Identify which cell holds the provided text, then report its [x, y] central coordinate. 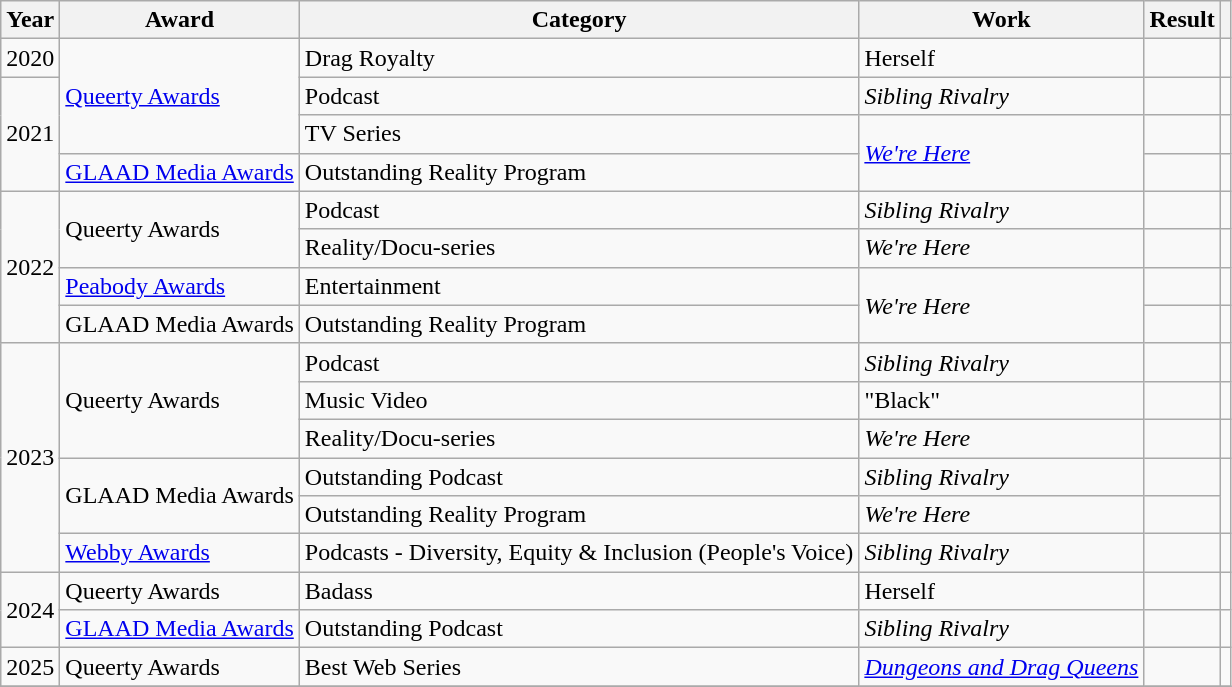
Music Video [579, 400]
2022 [30, 267]
Award [180, 20]
2025 [30, 667]
2023 [30, 457]
Podcasts - Diversity, Equity & Inclusion (People's Voice) [579, 553]
Best Web Series [579, 667]
Dungeons and Drag Queens [1002, 667]
Work [1002, 20]
"Black" [1002, 400]
Webby Awards [180, 553]
Drag Royalty [579, 58]
Peabody Awards [180, 286]
Category [579, 20]
2024 [30, 610]
Badass [579, 591]
2020 [30, 58]
Result [1182, 20]
2021 [30, 134]
Year [30, 20]
Entertainment [579, 286]
TV Series [579, 134]
